From the cell containing the given text, extract its center point as (X, Y) coordinate. 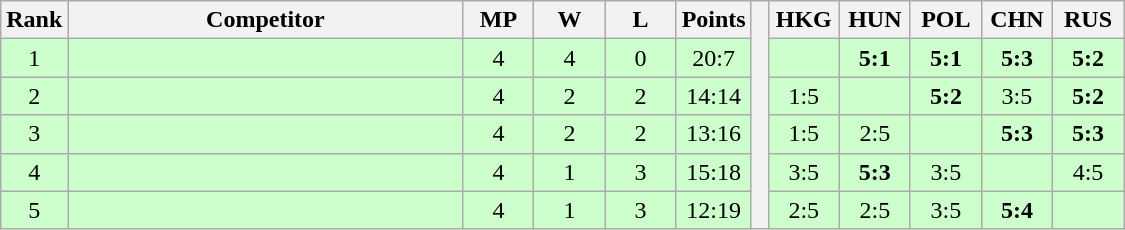
HKG (804, 20)
13:16 (714, 134)
RUS (1088, 20)
4:5 (1088, 172)
15:18 (714, 172)
POL (946, 20)
Points (714, 20)
12:19 (714, 210)
CHN (1016, 20)
0 (640, 58)
HUN (874, 20)
14:14 (714, 96)
5:4 (1016, 210)
Competitor (266, 20)
20:7 (714, 58)
L (640, 20)
MP (498, 20)
5 (34, 210)
W (570, 20)
Rank (34, 20)
